Provide the (x, y) coordinate of the cell's center where the given text is located.  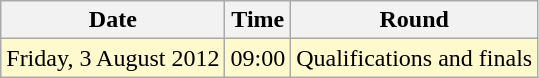
09:00 (258, 58)
Date (113, 20)
Round (414, 20)
Qualifications and finals (414, 58)
Time (258, 20)
Friday, 3 August 2012 (113, 58)
